Return [x, y] of the center of cell containing provided text 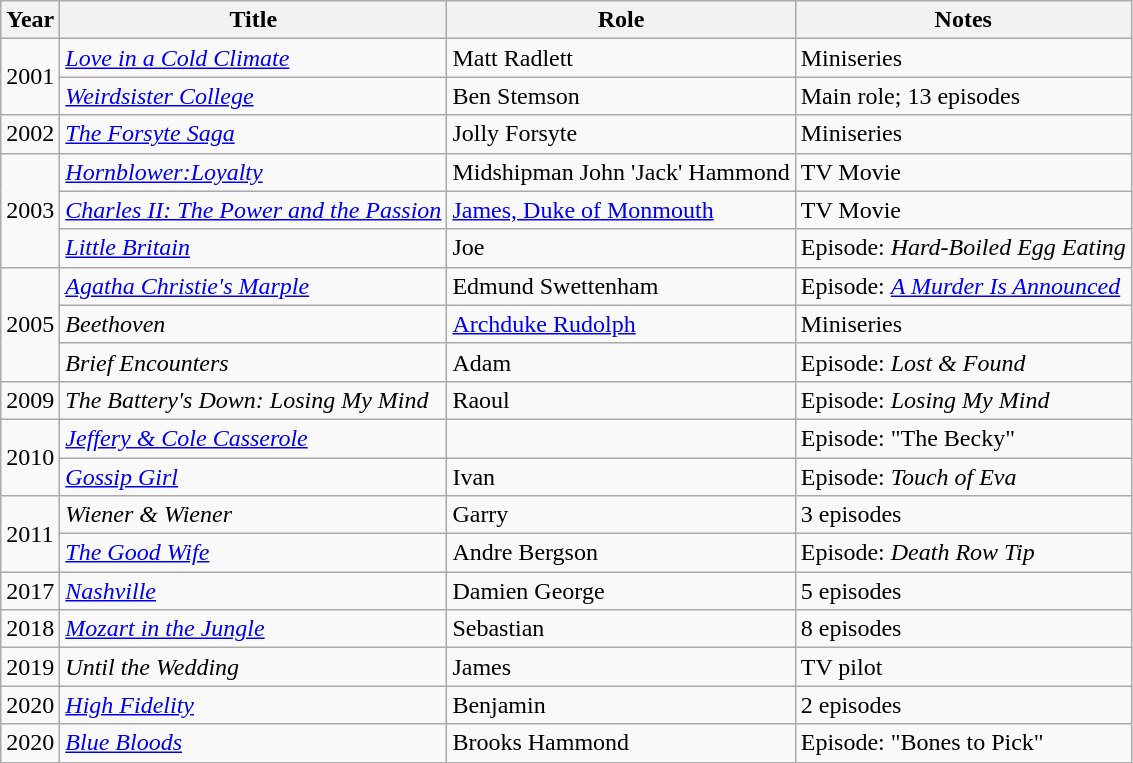
Episode: Losing My Mind [963, 400]
The Forsyte Saga [254, 134]
Brief Encounters [254, 362]
Raoul [621, 400]
3 episodes [963, 515]
2001 [30, 77]
Garry [621, 515]
The Battery's Down: Losing My Mind [254, 400]
Wiener & Wiener [254, 515]
Joe [621, 248]
Nashville [254, 591]
Year [30, 20]
Beethoven [254, 324]
Edmund Swettenham [621, 286]
2003 [30, 210]
Damien George [621, 591]
Brooks Hammond [621, 743]
Weirdsister College [254, 96]
Sebastian [621, 629]
2009 [30, 400]
Adam [621, 362]
Ben Stemson [621, 96]
Notes [963, 20]
2005 [30, 324]
Archduke Rudolph [621, 324]
Charles II: The Power and the Passion [254, 210]
Episode: Death Row Tip [963, 553]
2 episodes [963, 705]
2010 [30, 457]
Episode: Touch of Eva [963, 477]
Blue Bloods [254, 743]
2011 [30, 534]
Episode: Lost & Found [963, 362]
Title [254, 20]
2002 [30, 134]
The Good Wife [254, 553]
Jolly Forsyte [621, 134]
High Fidelity [254, 705]
Jeffery & Cole Casserole [254, 438]
Midshipman John 'Jack' Hammond [621, 172]
2017 [30, 591]
Episode: "The Becky" [963, 438]
Benjamin [621, 705]
Matt Radlett [621, 58]
Hornblower:Loyalty [254, 172]
Until the Wedding [254, 667]
Episode: "Bones to Pick" [963, 743]
Gossip Girl [254, 477]
Ivan [621, 477]
James [621, 667]
5 episodes [963, 591]
TV pilot [963, 667]
Mozart in the Jungle [254, 629]
Episode: Hard-Boiled Egg Eating [963, 248]
Love in a Cold Climate [254, 58]
James, Duke of Monmouth [621, 210]
Agatha Christie's Marple [254, 286]
2019 [30, 667]
Episode: A Murder Is Announced [963, 286]
2018 [30, 629]
Little Britain [254, 248]
Role [621, 20]
Main role; 13 episodes [963, 96]
8 episodes [963, 629]
Andre Bergson [621, 553]
